Capture the cell that displays the provided text and extract its [X, Y] central coordinate. 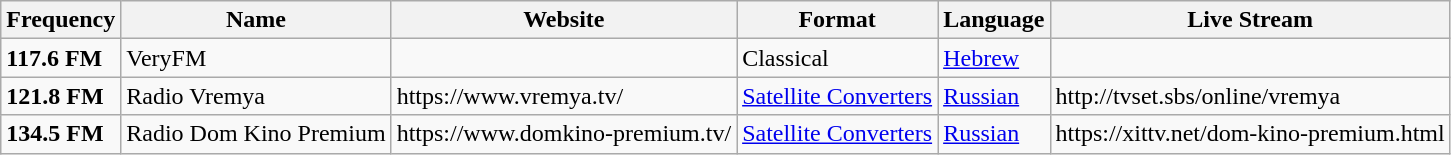
https://www.vremya.tv/ [564, 96]
https://www.domkino-premium.tv/ [564, 134]
http://tvset.sbs/online/vremya [1250, 96]
VeryFM [256, 58]
Radio Dom Kino Premium [256, 134]
Format [838, 20]
https://xittv.net/dom-kino-premium.html [1250, 134]
Hebrew [994, 58]
134.5 FM [61, 134]
Live Stream [1250, 20]
Radio Vremya [256, 96]
Frequency [61, 20]
Classical [838, 58]
Language [994, 20]
Name [256, 20]
Website [564, 20]
121.8 FM [61, 96]
117.6 FM [61, 58]
